Output the (x, y) coordinate of the center of the cell containing the given text.  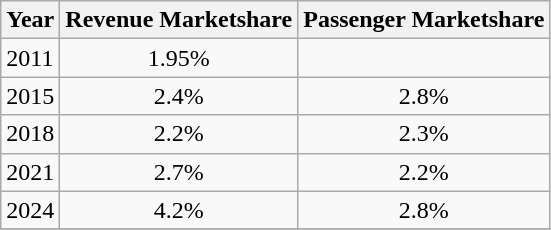
2.7% (179, 172)
2018 (30, 134)
1.95% (179, 58)
2011 (30, 58)
2015 (30, 96)
2.3% (424, 134)
Passenger Marketshare (424, 20)
Revenue Marketshare (179, 20)
2.4% (179, 96)
2024 (30, 210)
Year (30, 20)
2021 (30, 172)
4.2% (179, 210)
